Return the (x, y) coordinate for the center point of the cell that contains the specified text.  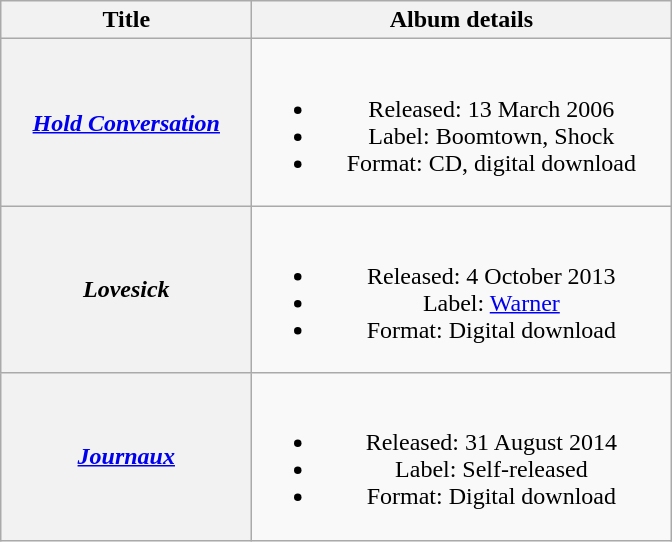
Title (126, 20)
Journaux (126, 456)
Released: 4 October 2013Label: WarnerFormat: Digital download (462, 290)
Album details (462, 20)
Lovesick (126, 290)
Hold Conversation (126, 122)
Released: 13 March 2006Label: Boomtown, ShockFormat: CD, digital download (462, 122)
Released: 31 August 2014Label: Self-releasedFormat: Digital download (462, 456)
